Return the [x, y] coordinate for the center point of the cell that contains the specified text.  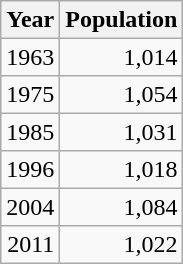
2011 [30, 244]
1,014 [122, 56]
1,022 [122, 244]
1975 [30, 94]
1985 [30, 132]
1963 [30, 56]
1,031 [122, 132]
1996 [30, 170]
2004 [30, 206]
Year [30, 20]
1,054 [122, 94]
Population [122, 20]
1,018 [122, 170]
1,084 [122, 206]
